Locate the cell with the specified text and output its [x, y] center coordinate. 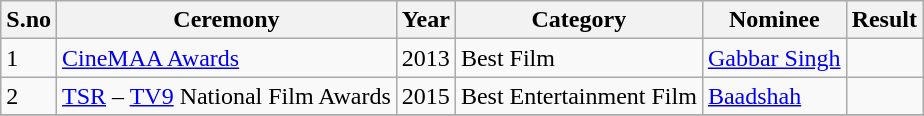
2013 [426, 58]
Year [426, 20]
Best Entertainment Film [578, 96]
Gabbar Singh [774, 58]
Baadshah [774, 96]
Category [578, 20]
Best Film [578, 58]
2015 [426, 96]
Result [884, 20]
TSR – TV9 National Film Awards [227, 96]
S.no [29, 20]
2 [29, 96]
Nominee [774, 20]
1 [29, 58]
Ceremony [227, 20]
CineMAA Awards [227, 58]
